Locate the cell with the specified text and output its (X, Y) center coordinate. 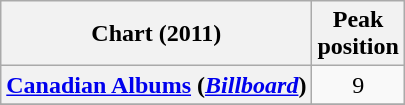
9 (358, 85)
Peakposition (358, 34)
Canadian Albums (Billboard) (156, 85)
Chart (2011) (156, 34)
